Detect which cell encompasses the target text, then output its (X, Y) center coordinate. 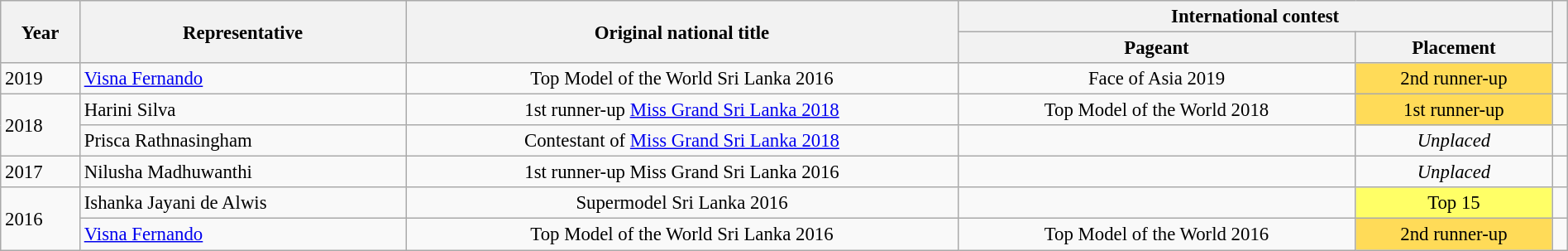
2016 (41, 219)
2017 (41, 172)
Placement (1454, 48)
2019 (41, 79)
2018 (41, 126)
1st runner-up Miss Grand Sri Lanka 2016 (681, 172)
Prisca Rathnasingham (242, 141)
Contestant of Miss Grand Sri Lanka 2018 (681, 141)
Top Model of the World 2018 (1156, 110)
1st runner-up Miss Grand Sri Lanka 2018 (681, 110)
1st runner-up (1454, 110)
Harini Silva (242, 110)
Ishanka Jayani de Alwis (242, 203)
Supermodel Sri Lanka 2016 (681, 203)
Pageant (1156, 48)
Year (41, 31)
International contest (1255, 17)
Original national title (681, 31)
Top 15 (1454, 203)
Face of Asia 2019 (1156, 79)
Representative (242, 31)
Top Model of the World 2016 (1156, 234)
Nilusha Madhuwanthi (242, 172)
